For the text-containing cell, return its midpoint in [X, Y] coordinate format. 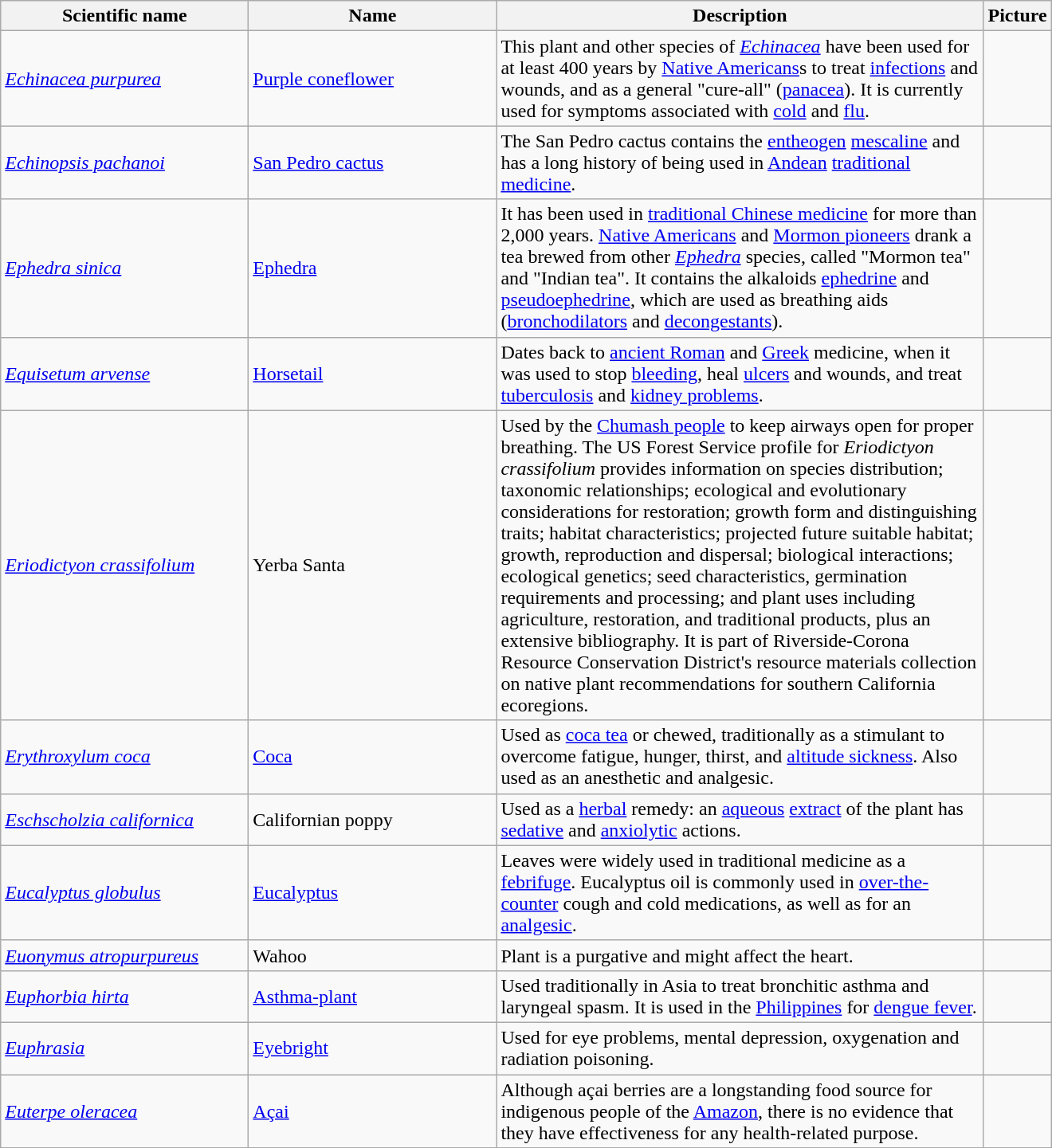
Euonymus atropurpureus [124, 955]
Used as a herbal remedy: an aqueous extract of the plant has sedative and anxiolytic actions. [740, 819]
San Pedro cactus [373, 163]
Scientific name [124, 16]
Picture [1017, 16]
Californian poppy [373, 819]
Euphorbia hirta [124, 996]
Description [740, 16]
Horsetail [373, 374]
Euphrasia [124, 1048]
Euterpe oleracea [124, 1111]
Eriodictyon crassifolium [124, 566]
Coca [373, 757]
Eschscholzia californica [124, 819]
Asthma-plant [373, 996]
Yerba Santa [373, 566]
Ephedra sinica [124, 268]
Used traditionally in Asia to treat bronchitic asthma and laryngeal spasm. It is used in the Philippines for dengue fever. [740, 996]
Equisetum arvense [124, 374]
Echinacea purpurea [124, 78]
Erythroxylum coca [124, 757]
Eucalyptus [373, 892]
Used for eye problems, mental depression, oxygenation and radiation poisoning. [740, 1048]
Echinopsis pachanoi [124, 163]
Eyebright [373, 1048]
Plant is a purgative and might affect the heart. [740, 955]
Wahoo [373, 955]
Purple coneflower [373, 78]
Açai [373, 1111]
Name [373, 16]
Eucalyptus globulus [124, 892]
The San Pedro cactus contains the entheogen mescaline and has a long history of being used in Andean traditional medicine. [740, 163]
Ephedra [373, 268]
